Return the [x, y] coordinate for the center point of the cell that contains the specified text.  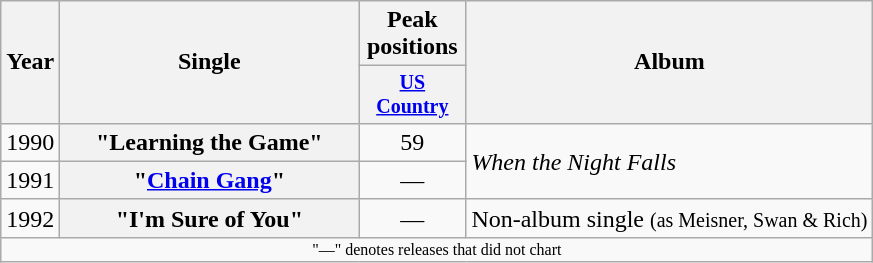
When the Night Falls [670, 161]
"Chain Gang" [210, 180]
Non-album single (as Meisner, Swan & Rich) [670, 218]
Peak positions [412, 34]
Year [30, 62]
US Country [412, 94]
"—" denotes releases that did not chart [437, 249]
"I'm Sure of You" [210, 218]
1990 [30, 142]
1992 [30, 218]
1991 [30, 180]
Single [210, 62]
59 [412, 142]
"Learning the Game" [210, 142]
Album [670, 62]
